Return (x, y) of the center of cell containing provided text 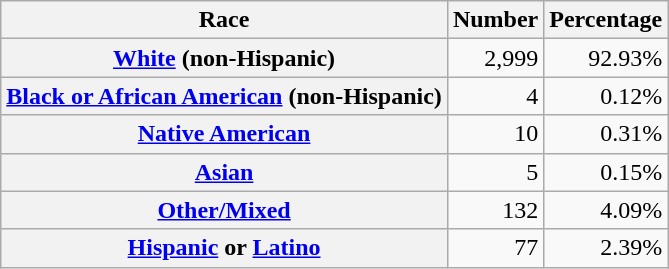
132 (495, 210)
Other/Mixed (224, 210)
2,999 (495, 58)
5 (495, 172)
2.39% (606, 248)
4 (495, 96)
Percentage (606, 20)
0.15% (606, 172)
4.09% (606, 210)
Black or African American (non-Hispanic) (224, 96)
77 (495, 248)
10 (495, 134)
Asian (224, 172)
92.93% (606, 58)
White (non-Hispanic) (224, 58)
Number (495, 20)
Native American (224, 134)
Hispanic or Latino (224, 248)
0.31% (606, 134)
Race (224, 20)
0.12% (606, 96)
